Provide the [X, Y] coordinate of the cell's center where the given text is located.  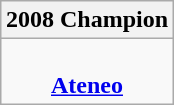
2008 Champion [86, 20]
Ateneo [86, 72]
